Extract the [X, Y] coordinate from the center of the cell holding the provided text.  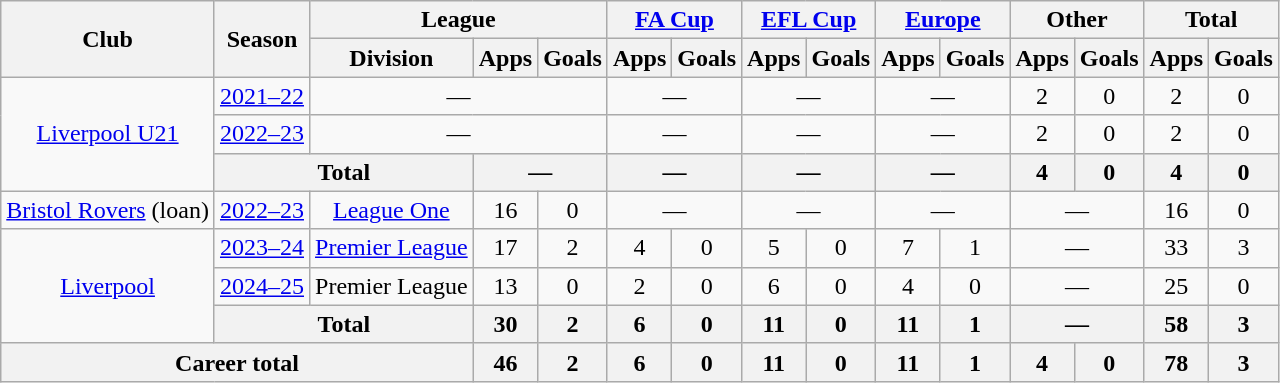
2021–22 [262, 96]
EFL Cup [809, 20]
League [459, 20]
13 [505, 286]
Club [108, 39]
33 [1176, 248]
46 [505, 362]
30 [505, 324]
5 [774, 248]
7 [908, 248]
2024–25 [262, 286]
Liverpool [108, 286]
Division [392, 58]
Liverpool U21 [108, 134]
FA Cup [674, 20]
58 [1176, 324]
Europe [943, 20]
Other [1077, 20]
Career total [237, 362]
78 [1176, 362]
17 [505, 248]
League One [392, 210]
25 [1176, 286]
2023–24 [262, 248]
Bristol Rovers (loan) [108, 210]
Season [262, 39]
